Provide the [x, y] coordinate of the cell's center where the given text is located.  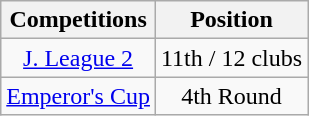
4th Round [231, 96]
Position [231, 20]
Emperor's Cup [78, 96]
Competitions [78, 20]
J. League 2 [78, 58]
11th / 12 clubs [231, 58]
